Find where the given text appears and provide that cell's center as [X, Y] coordinate. 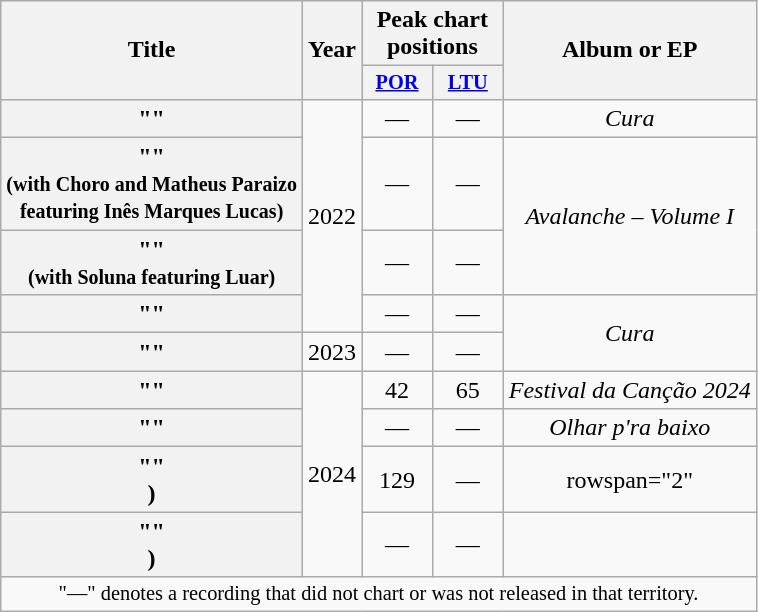
rowspan="2" [630, 480]
Olhar p'ra baixo [630, 428]
42 [398, 390]
Peak chart positions [433, 34]
65 [468, 390]
"—" denotes a recording that did not chart or was not released in that territory. [379, 594]
2024 [332, 474]
129 [398, 480]
2022 [332, 216]
Title [152, 50]
""(with Soluna featuring Luar) [152, 262]
LTU [468, 83]
2023 [332, 352]
Festival da Canção 2024 [630, 390]
""(with Choro and Matheus Paraizofeaturing Inês Marques Lucas) [152, 184]
Year [332, 50]
Avalanche – Volume I [630, 216]
POR [398, 83]
Album or EP [630, 50]
